Detect which cell encompasses the target text, then output its (X, Y) center coordinate. 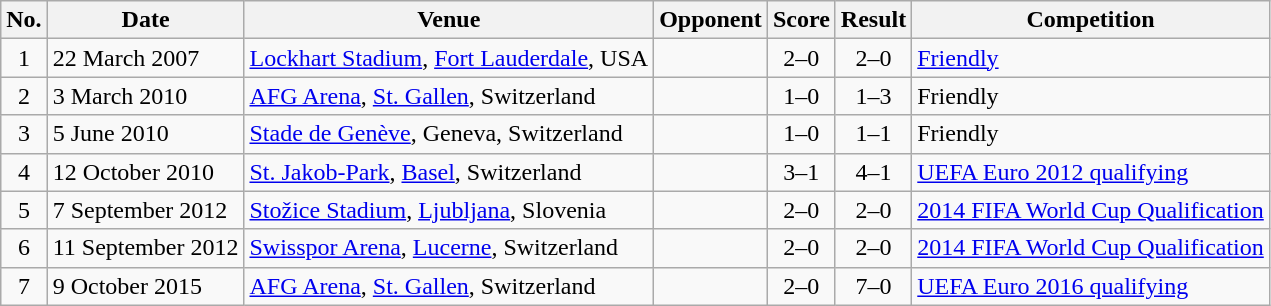
Score (801, 20)
UEFA Euro 2012 qualifying (1091, 172)
Stožice Stadium, Ljubljana, Slovenia (449, 210)
7 September 2012 (146, 210)
5 (24, 210)
6 (24, 248)
Result (873, 20)
11 September 2012 (146, 248)
Lockhart Stadium, Fort Lauderdale, USA (449, 58)
No. (24, 20)
22 March 2007 (146, 58)
9 October 2015 (146, 286)
Stade de Genève, Geneva, Switzerland (449, 134)
St. Jakob-Park, Basel, Switzerland (449, 172)
Swisspor Arena, Lucerne, Switzerland (449, 248)
Competition (1091, 20)
4 (24, 172)
3 March 2010 (146, 96)
Venue (449, 20)
3 (24, 134)
UEFA Euro 2016 qualifying (1091, 286)
Date (146, 20)
1–1 (873, 134)
2 (24, 96)
7–0 (873, 286)
3–1 (801, 172)
1–3 (873, 96)
12 October 2010 (146, 172)
1 (24, 58)
4–1 (873, 172)
7 (24, 286)
5 June 2010 (146, 134)
Opponent (711, 20)
